Determine the (x, y) coordinate at the center of the cell enclosing the given text.  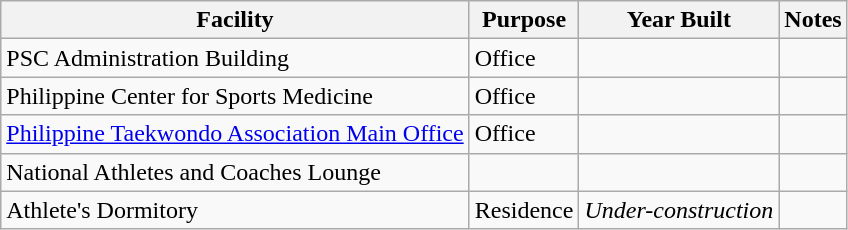
Facility (235, 20)
Philippine Center for Sports Medicine (235, 96)
Philippine Taekwondo Association Main Office (235, 134)
Athlete's Dormitory (235, 210)
Purpose (524, 20)
Under-construction (679, 210)
Residence (524, 210)
Notes (813, 20)
PSC Administration Building (235, 58)
National Athletes and Coaches Lounge (235, 172)
Year Built (679, 20)
